Scan for the cell matching the given text and deliver its (X, Y) coordinate at center. 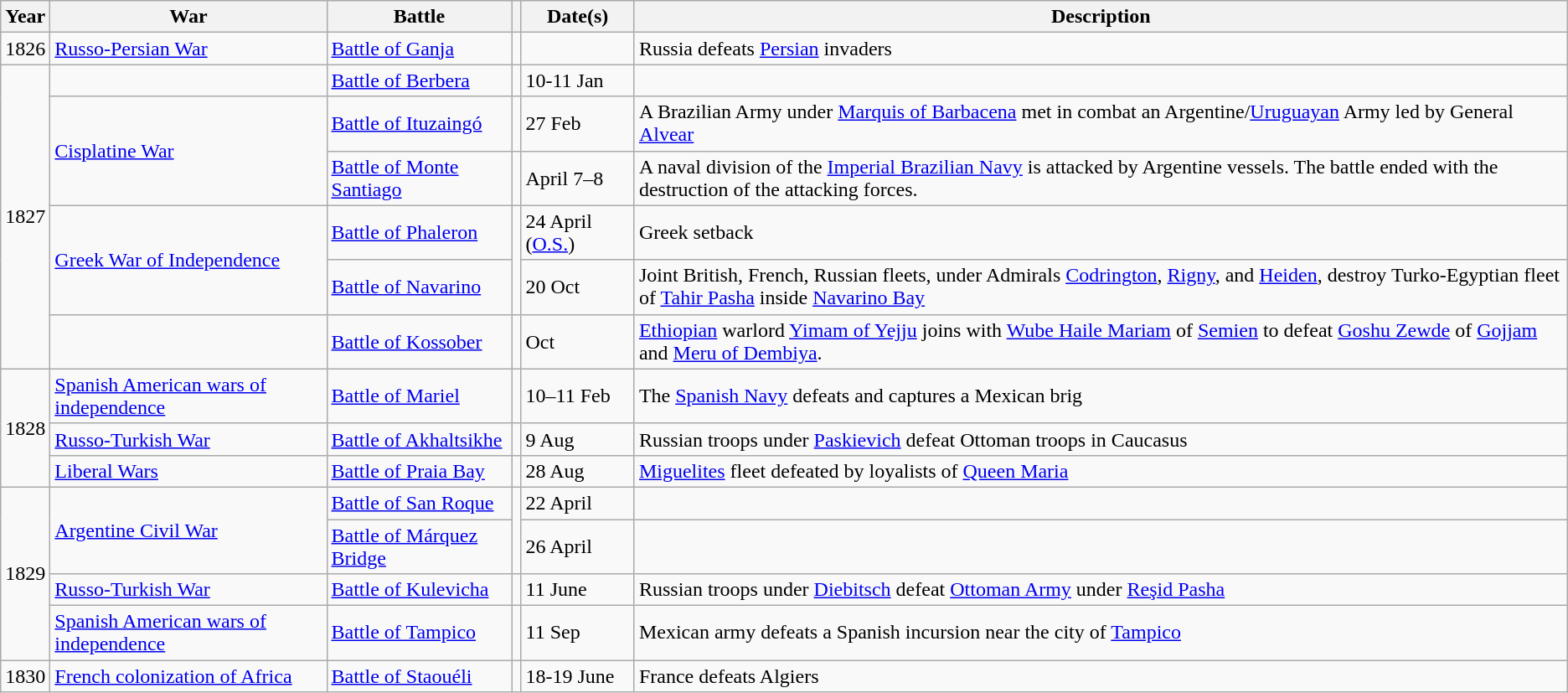
9 Aug (578, 439)
24 April (O.S.) (578, 233)
22 April (578, 503)
Battle of Kulevicha (419, 590)
War (188, 17)
1826 (25, 49)
10-11 Jan (578, 80)
Date(s) (578, 17)
1829 (25, 573)
1830 (25, 676)
Ethiopian warlord Yimam of Yejju joins with Wube Haile Mariam of Semien to defeat Goshu Zewde of Gojjam and Meru of Dembiya. (1101, 342)
28 Aug (578, 471)
1828 (25, 427)
Mexican army defeats a Spanish incursion near the city of Tampico (1101, 634)
Battle of Monte Santiago (419, 178)
Battle of Berbera (419, 80)
Oct (578, 342)
Battle of Kossober (419, 342)
Miguelites fleet defeated by loyalists of Queen Maria (1101, 471)
Russo-Persian War (188, 49)
Battle of Praia Bay (419, 471)
Argentine Civil War (188, 530)
Joint British, French, Russian fleets, under Admirals Codrington, Rigny, and Heiden, destroy Turko-Egyptian fleet of Tahir Pasha inside Navarino Bay (1101, 287)
1827 (25, 216)
French colonization of Africa (188, 676)
Battle of Akhaltsikhe (419, 439)
Battle of Ganja (419, 49)
Battle of Staouéli (419, 676)
France defeats Algiers (1101, 676)
Russian troops under Diebitsch defeat Ottoman Army under Reşid Pasha (1101, 590)
Battle (419, 17)
A naval division of the Imperial Brazilian Navy is attacked by Argentine vessels. The battle ended with the destruction of the attacking forces. (1101, 178)
The Spanish Navy defeats and captures a Mexican brig (1101, 396)
Russia defeats Persian invaders (1101, 49)
Battle of Ituzaingó (419, 124)
27 Feb (578, 124)
11 June (578, 590)
Russian troops under Paskievich defeat Ottoman troops in Caucasus (1101, 439)
26 April (578, 546)
Battle of San Roque (419, 503)
A Brazilian Army under Marquis of Barbacena met in combat an Argentine/Uruguayan Army led by General Alvear (1101, 124)
10–11 Feb (578, 396)
Liberal Wars (188, 471)
Battle of Phaleron (419, 233)
Cisplatine War (188, 151)
20 Oct (578, 287)
April 7–8 (578, 178)
Year (25, 17)
Battle of Navarino (419, 287)
Battle of Tampico (419, 634)
Greek setback (1101, 233)
18-19 June (578, 676)
Battle of Mariel (419, 396)
Description (1101, 17)
11 Sep (578, 634)
Battle of Márquez Bridge (419, 546)
Greek War of Independence (188, 260)
